Search for the cell housing the specified text and yield its [x, y] center coordinate. 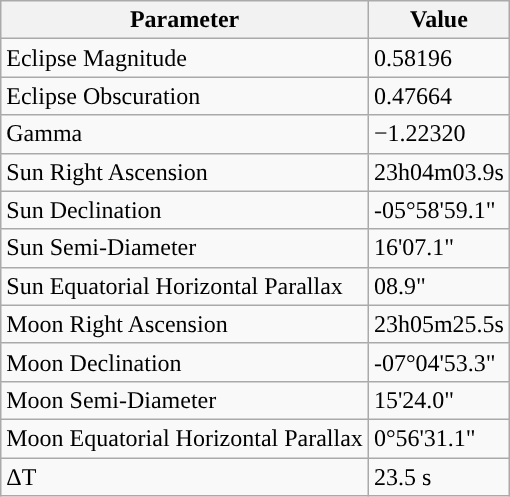
Sun Right Ascension [185, 172]
Sun Equatorial Horizontal Parallax [185, 286]
-07°04'53.3" [438, 362]
−1.22320 [438, 134]
Gamma [185, 134]
Moon Right Ascension [185, 324]
Eclipse Obscuration [185, 96]
15'24.0" [438, 400]
Moon Equatorial Horizontal Parallax [185, 438]
Value [438, 20]
Sun Semi-Diameter [185, 248]
Eclipse Magnitude [185, 58]
Sun Declination [185, 210]
23.5 s [438, 477]
0.58196 [438, 58]
23h04m03.9s [438, 172]
23h05m25.5s [438, 324]
Moon Semi-Diameter [185, 400]
16'07.1" [438, 248]
08.9" [438, 286]
-05°58'59.1" [438, 210]
Parameter [185, 20]
ΔT [185, 477]
0°56'31.1" [438, 438]
0.47664 [438, 96]
Moon Declination [185, 362]
